Extract the (x, y) coordinate from the center of the cell holding the provided text.  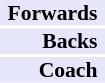
Forwards (52, 13)
Backs (52, 41)
Coach (52, 70)
